Return (X, Y) of the center of cell containing provided text 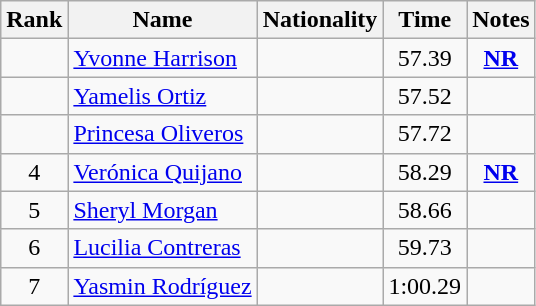
Yvonne Harrison (162, 58)
Lucilia Contreras (162, 248)
Time (425, 20)
Name (162, 20)
4 (34, 172)
59.73 (425, 248)
Princesa Oliveros (162, 134)
1:00.29 (425, 286)
58.66 (425, 210)
7 (34, 286)
5 (34, 210)
6 (34, 248)
57.72 (425, 134)
Nationality (320, 20)
Sheryl Morgan (162, 210)
Yasmin Rodríguez (162, 286)
57.52 (425, 96)
Yamelis Ortiz (162, 96)
Rank (34, 20)
Notes (501, 20)
57.39 (425, 58)
Verónica Quijano (162, 172)
58.29 (425, 172)
